Determine the [X, Y] coordinate at the center of the cell enclosing the given text.  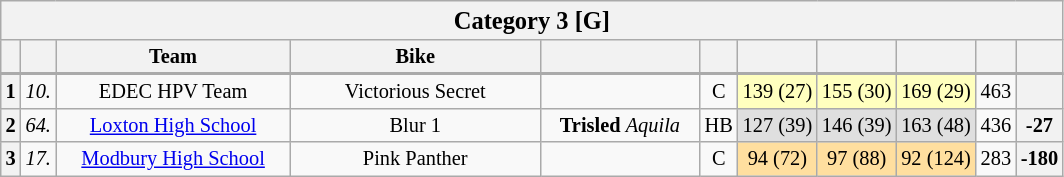
Trisled Aquila [620, 125]
64. [38, 125]
EDEC HPV Team [174, 91]
146 (39) [856, 125]
-27 [1040, 125]
463 [996, 91]
17. [38, 159]
163 (48) [936, 125]
Victorious Secret [415, 91]
97 (88) [856, 159]
169 (29) [936, 91]
-180 [1040, 159]
94 (72) [778, 159]
3 [11, 159]
Modbury High School [174, 159]
92 (124) [936, 159]
Category 3 [G] [532, 20]
HB [719, 125]
Blur 1 [415, 125]
Loxton High School [174, 125]
155 (30) [856, 91]
10. [38, 91]
1 [11, 91]
2 [11, 125]
436 [996, 125]
127 (39) [778, 125]
Pink Panther [415, 159]
139 (27) [778, 91]
283 [996, 159]
Team [174, 57]
Bike [415, 57]
